For the text-containing cell, return its midpoint in (x, y) coordinate format. 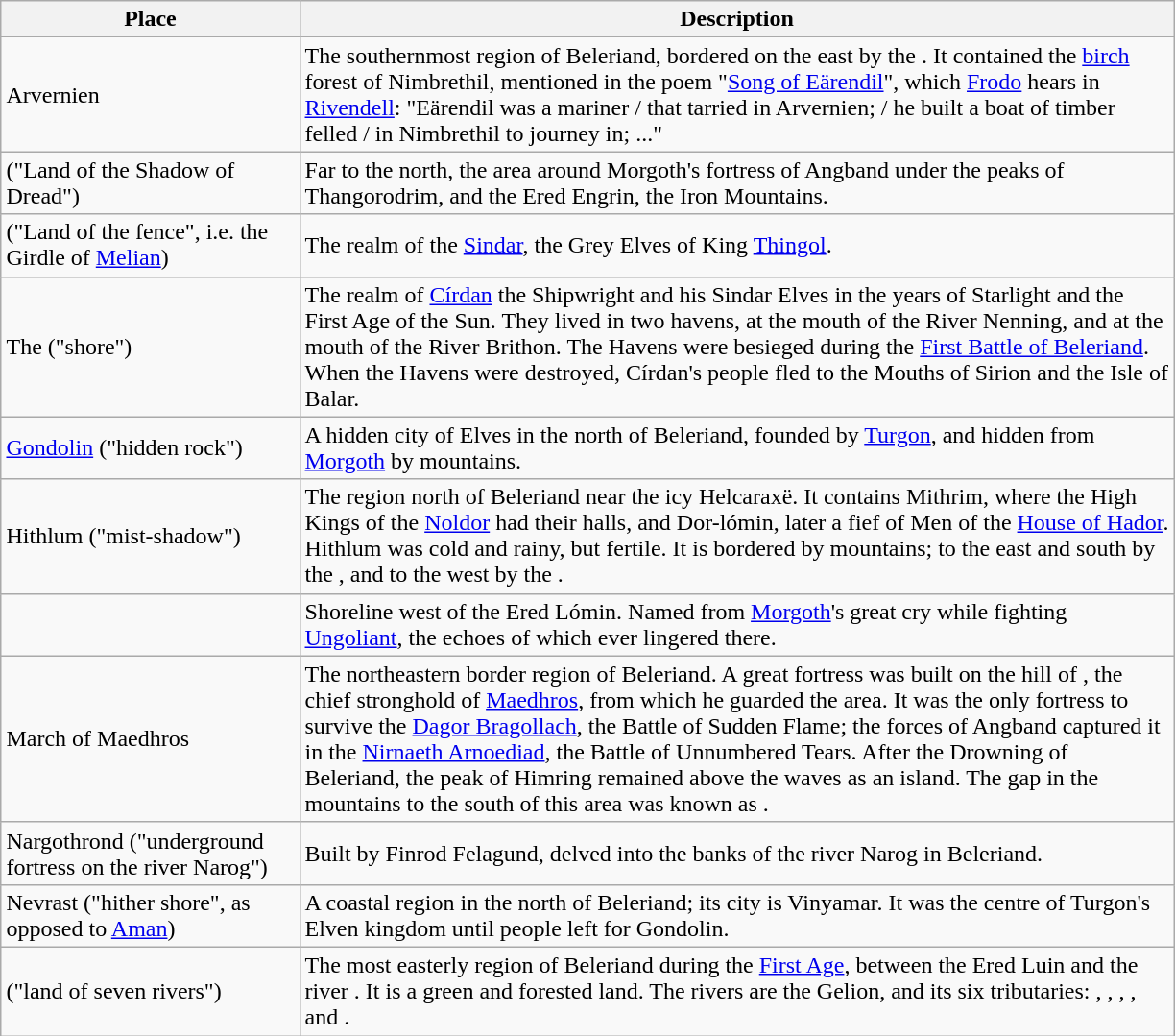
("land of seven rivers") (150, 991)
Nargothrond ("underground fortress on the river Narog") (150, 853)
The realm of the Sindar, the Grey Elves of King Thingol. (737, 246)
Description (737, 19)
Nevrast ("hither shore", as opposed to Aman) (150, 916)
Hithlum ("mist-shadow") (150, 536)
The ("shore") (150, 347)
Gondolin ("hidden rock") (150, 447)
Arvernien (150, 94)
A coastal region in the north of Beleriand; its city is Vinyamar. It was the centre of Turgon's Elven kingdom until people left for Gondolin. (737, 916)
("Land of the Shadow of Dread") (150, 182)
Place (150, 19)
Shoreline west of the Ered Lómin. Named from Morgoth's great cry while fighting Ungoliant, the echoes of which ever lingered there. (737, 624)
Built by Finrod Felagund, delved into the banks of the river Narog in Beleriand. (737, 853)
A hidden city of Elves in the north of Beleriand, founded by Turgon, and hidden from Morgoth by mountains. (737, 447)
March of Maedhros (150, 739)
Far to the north, the area around Morgoth's fortress of Angband under the peaks of Thangorodrim, and the Ered Engrin, the Iron Mountains. (737, 182)
("Land of the fence", i.e. the Girdle of Melian) (150, 246)
